Determine the (x, y) coordinate at the center of the cell enclosing the given text.  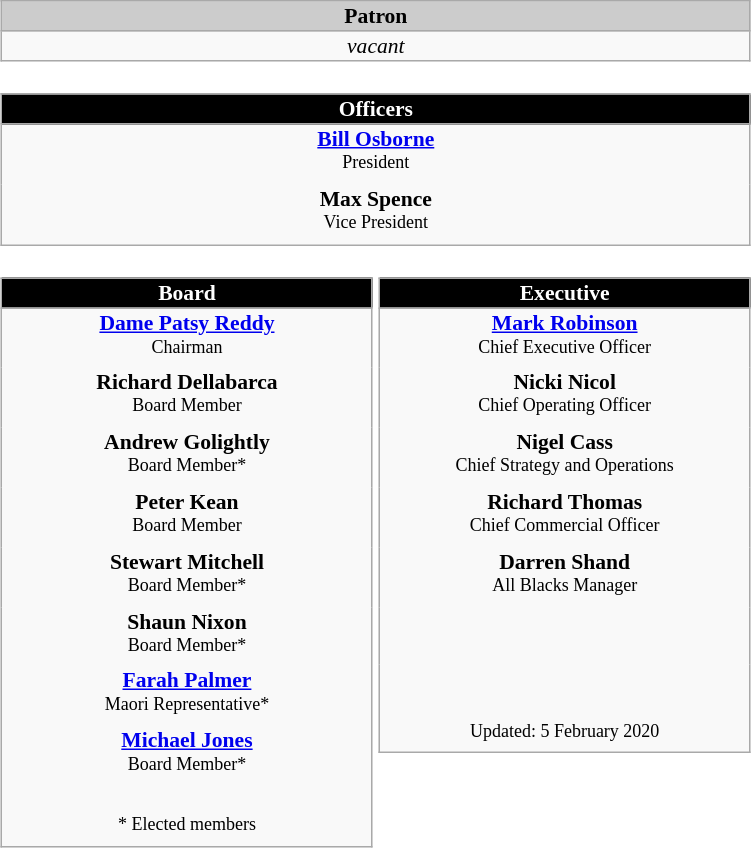
Darren ShandAll Blacks Manager (565, 577)
Bill OsbornePresident (376, 154)
Executive (565, 293)
Stewart MitchellBoard Member* (187, 577)
Michael JonesBoard Member* (187, 756)
Peter KeanBoard Member (187, 517)
Max SpenceVice President (376, 214)
Shaun NixonBoard Member* (187, 637)
Board (187, 293)
Richard DellabarcaBoard Member (187, 398)
Andrew GolightlyBoard Member* (187, 458)
Richard ThomasChief Commercial Officer (565, 517)
* Elected members (187, 816)
Farah PalmerMaori Representative* (187, 697)
Nigel CassChief Strategy and Operations (565, 458)
Officers (376, 109)
Dame Patsy ReddyChairman (187, 338)
vacant (376, 46)
Patron (376, 16)
Mark RobinsonChief Executive Officer (565, 338)
Nicki NicolChief Operating Officer (565, 398)
Updated: 5 February 2020 (565, 722)
